Pinpoint the cell where the given text exists, returning its [X, Y] midpoint coordinate. 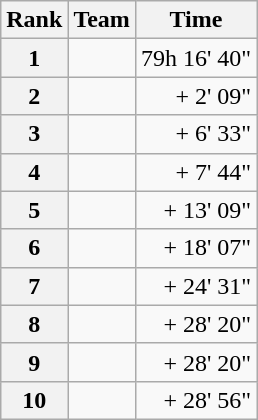
5 [34, 210]
+ 18' 07" [196, 248]
+ 7' 44" [196, 172]
Team [102, 20]
8 [34, 324]
+ 6' 33" [196, 134]
9 [34, 362]
4 [34, 172]
7 [34, 286]
Rank [34, 20]
1 [34, 58]
3 [34, 134]
10 [34, 400]
6 [34, 248]
+ 28' 56" [196, 400]
+ 13' 09" [196, 210]
Time [196, 20]
+ 2' 09" [196, 96]
79h 16' 40" [196, 58]
+ 24' 31" [196, 286]
2 [34, 96]
